Find where the given text appears and provide that cell's center as (X, Y) coordinate. 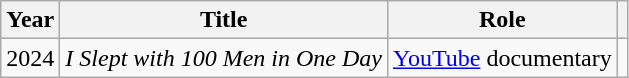
Title (224, 20)
2024 (30, 58)
Year (30, 20)
YouTube documentary (502, 58)
Role (502, 20)
I Slept with 100 Men in One Day (224, 58)
